From the cell containing the given text, extract its center point as (X, Y) coordinate. 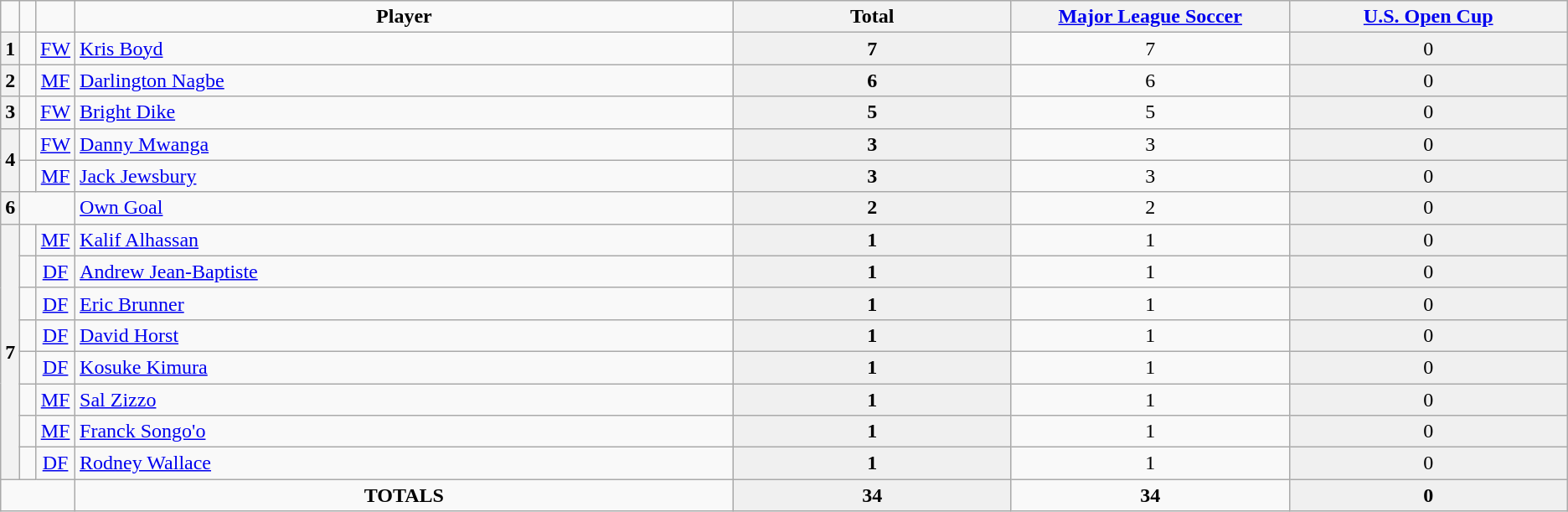
Eric Brunner (405, 303)
Player (405, 17)
Rodney Wallace (405, 463)
Kris Boyd (405, 49)
Franck Songo'o (405, 432)
Total (872, 17)
Kosuke Kimura (405, 367)
David Horst (405, 335)
Sal Zizzo (405, 400)
Darlington Nagbe (405, 80)
Major League Soccer (1150, 17)
U.S. Open Cup (1428, 17)
Bright Dike (405, 112)
Own Goal (405, 208)
Andrew Jean-Baptiste (405, 272)
TOTALS (405, 495)
Danny Mwanga (405, 144)
4 (10, 160)
Jack Jewsbury (405, 176)
Kalif Alhassan (405, 240)
